Pinpoint the cell where the given text exists, returning its (X, Y) midpoint coordinate. 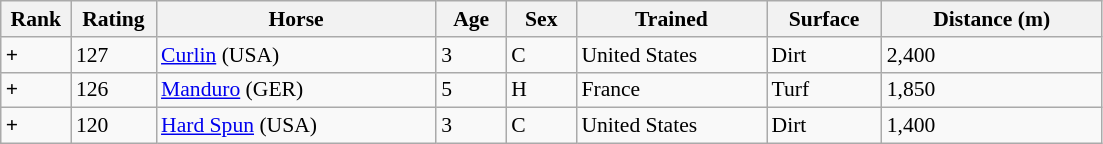
Horse (296, 19)
1,850 (992, 90)
127 (114, 55)
Rating (114, 19)
120 (114, 126)
Turf (824, 90)
H (541, 90)
Rank (36, 19)
Distance (m) (992, 19)
Manduro (GER) (296, 90)
1,400 (992, 126)
Curlin (USA) (296, 55)
Trained (671, 19)
2,400 (992, 55)
126 (114, 90)
France (671, 90)
Surface (824, 19)
Sex (541, 19)
5 (471, 90)
Age (471, 19)
Hard Spun (USA) (296, 126)
